Identify which cell holds the provided text, then report its (X, Y) central coordinate. 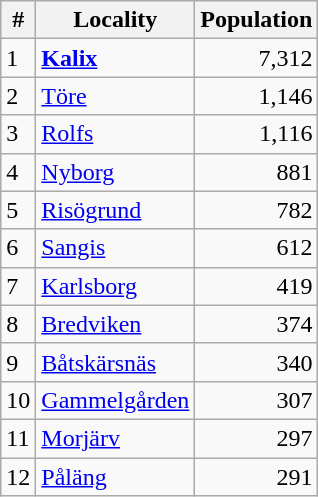
1 (18, 58)
Population (256, 20)
Båtskärsnäs (116, 362)
1,146 (256, 96)
Gammelgården (116, 400)
8 (18, 324)
Karlsborg (116, 286)
Nyborg (116, 172)
6 (18, 248)
Locality (116, 20)
612 (256, 248)
Bredviken (116, 324)
1,116 (256, 134)
782 (256, 210)
Kalix (116, 58)
9 (18, 362)
291 (256, 477)
Sangis (116, 248)
340 (256, 362)
# (18, 20)
Töre (116, 96)
Risögrund (116, 210)
Påläng (116, 477)
5 (18, 210)
Rolfs (116, 134)
2 (18, 96)
4 (18, 172)
11 (18, 438)
307 (256, 400)
Morjärv (116, 438)
881 (256, 172)
12 (18, 477)
7 (18, 286)
374 (256, 324)
10 (18, 400)
297 (256, 438)
7,312 (256, 58)
419 (256, 286)
3 (18, 134)
